For the text-containing cell, return its midpoint in [X, Y] coordinate format. 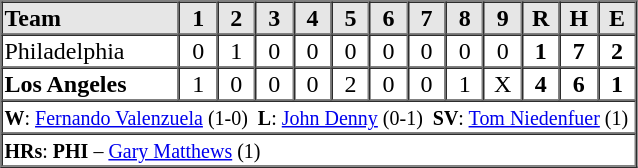
Los Angeles [91, 84]
W: Fernando Valenzuela (1-0) L: John Denny (0-1) SV: Tom Niedenfuer (1) [319, 116]
3 [274, 18]
H [579, 18]
9 [503, 18]
5 [350, 18]
Philadelphia [91, 50]
Team [91, 18]
R [541, 18]
8 [465, 18]
HRs: PHI – Gary Matthews (1) [319, 150]
X [503, 84]
E [617, 18]
